From the cell containing the given text, extract its center point as (X, Y) coordinate. 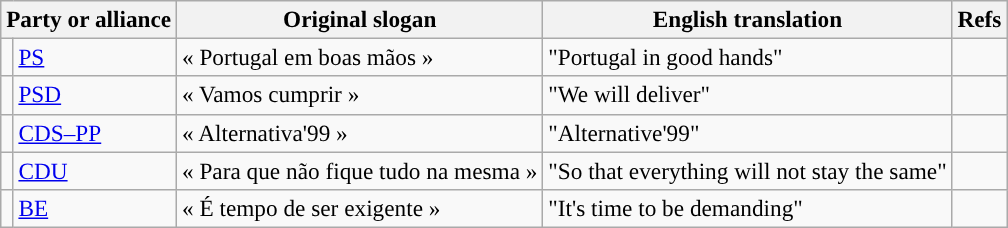
"So that everything will not stay the same" (748, 170)
CDU (95, 170)
Refs (980, 19)
"We will deliver" (748, 95)
CDS–PP (95, 133)
English translation (748, 19)
"Portugal in good hands" (748, 57)
« Alternativa'99 » (360, 133)
« Vamos cumprir » (360, 95)
PS (95, 57)
« É tempo de ser exigente » (360, 208)
Party or alliance (89, 19)
"It's time to be demanding" (748, 208)
Original slogan (360, 19)
BE (95, 208)
"Alternative'99" (748, 133)
PSD (95, 95)
« Para que não fique tudo na mesma » (360, 170)
« Portugal em boas mãos » (360, 57)
